Search for the cell housing the specified text and yield its (X, Y) center coordinate. 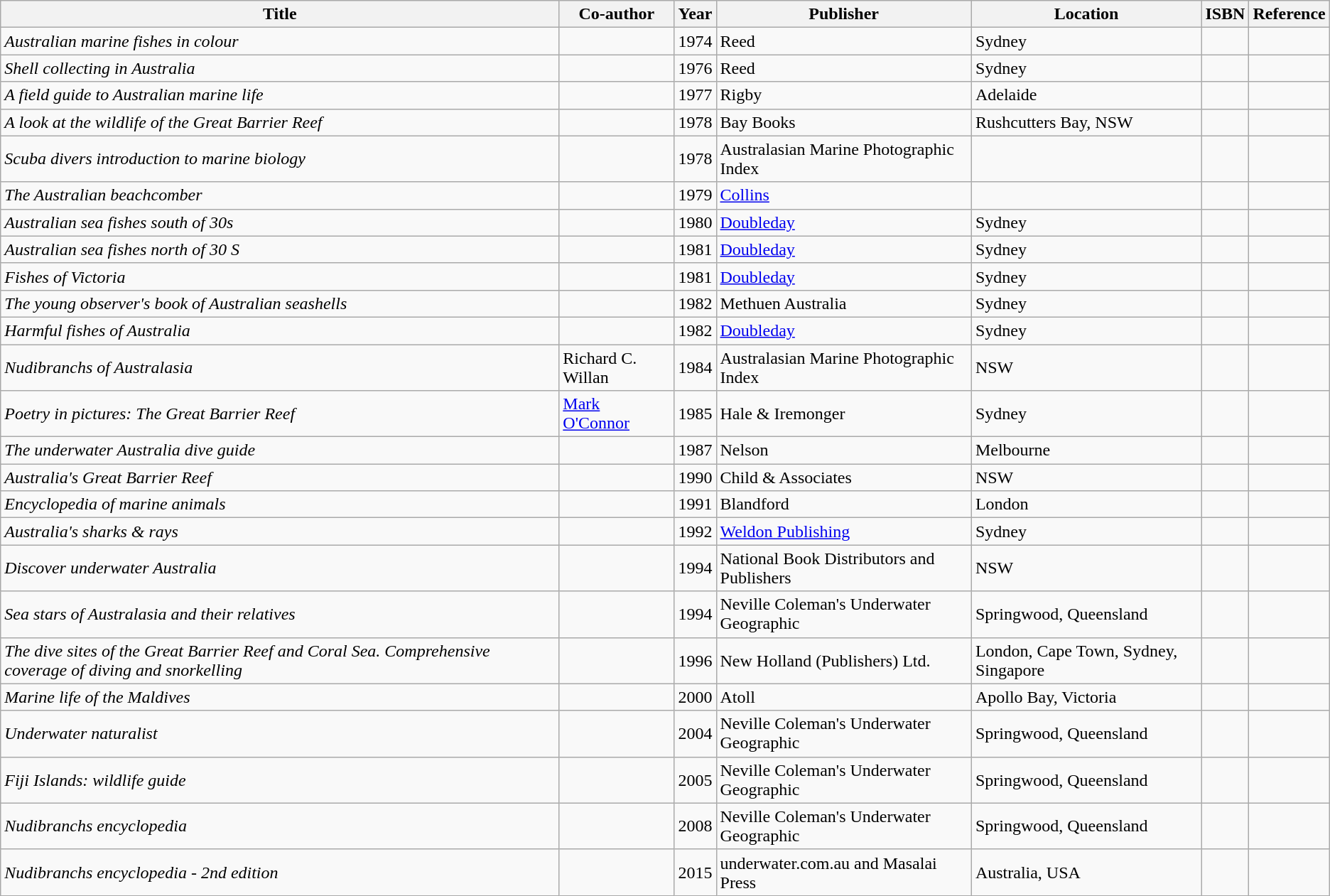
Apollo Bay, Victoria (1086, 697)
Australia's sharks & rays (280, 531)
Encyclopedia of marine animals (280, 504)
Nudibranchs encyclopedia (280, 826)
The young observer's book of Australian seashells (280, 303)
Adelaide (1086, 95)
2008 (695, 826)
Fiji Islands: wildlife guide (280, 780)
1979 (695, 195)
Location (1086, 14)
Publisher (844, 14)
National Book Distributors and Publishers (844, 568)
London (1086, 504)
1985 (695, 414)
Australia's Great Barrier Reef (280, 477)
Shell collecting in Australia (280, 68)
1992 (695, 531)
Australia, USA (1086, 873)
Rushcutters Bay, NSW (1086, 122)
Blandford (844, 504)
New Holland (Publishers) Ltd. (844, 661)
Poetry in pictures: The Great Barrier Reef (280, 414)
Australian sea fishes north of 30 S (280, 249)
Co-author (617, 14)
Year (695, 14)
2004 (695, 733)
Sea stars of Australasia and their relatives (280, 614)
1996 (695, 661)
Fishes of Victoria (280, 276)
Nudibranchs of Australasia (280, 367)
Australian marine fishes in colour (280, 41)
Hale & Iremonger (844, 414)
The underwater Australia dive guide (280, 450)
Nelson (844, 450)
A field guide to Australian marine life (280, 95)
The Australian beachcomber (280, 195)
2015 (695, 873)
1977 (695, 95)
Mark O'Connor (617, 414)
Nudibranchs encyclopedia - 2nd edition (280, 873)
London, Cape Town, Sydney, Singapore (1086, 661)
Australian sea fishes south of 30s (280, 222)
1976 (695, 68)
A look at the wildlife of the Great Barrier Reef (280, 122)
2000 (695, 697)
The dive sites of the Great Barrier Reef and Coral Sea. Comprehensive coverage of diving and snorkelling (280, 661)
1984 (695, 367)
Child & Associates (844, 477)
Reference (1289, 14)
Scuba divers introduction to marine biology (280, 159)
Methuen Australia (844, 303)
Bay Books (844, 122)
Rigby (844, 95)
Title (280, 14)
1974 (695, 41)
1990 (695, 477)
Melbourne (1086, 450)
1980 (695, 222)
Richard C. Willan (617, 367)
Atoll (844, 697)
2005 (695, 780)
Underwater naturalist (280, 733)
Discover underwater Australia (280, 568)
Collins (844, 195)
1987 (695, 450)
ISBN (1225, 14)
Weldon Publishing (844, 531)
1991 (695, 504)
Marine life of the Maldives (280, 697)
Harmful fishes of Australia (280, 330)
underwater.com.au and Masalai Press (844, 873)
